Search for the cell housing the specified text and yield its (X, Y) center coordinate. 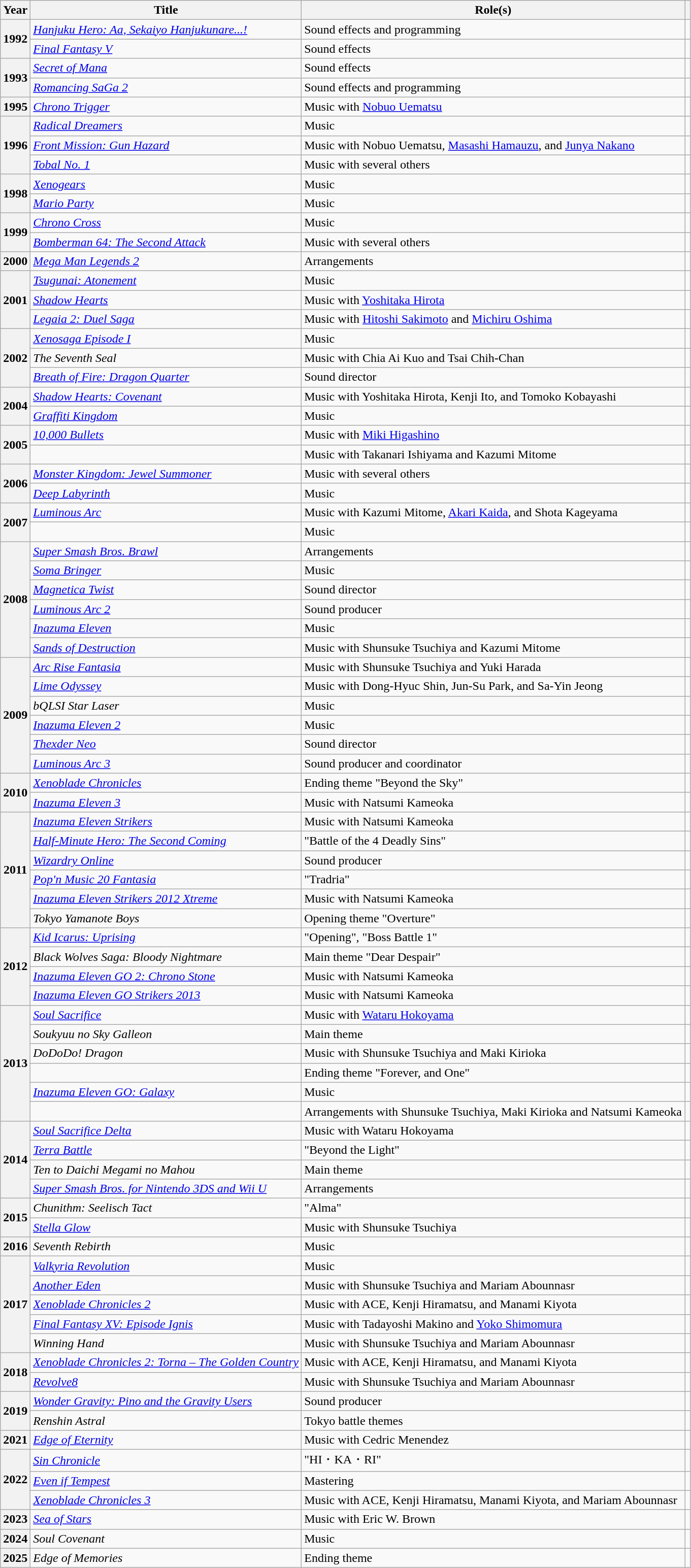
2008 (15, 599)
2014 (15, 1159)
Music with Hitoshi Sakimoto and Michiru Oshima (493, 319)
Mega Man Legends 2 (166, 261)
"HI・KA・RI" (493, 1460)
bQLSI Star Laser (166, 706)
Arc Rise Fantasia (166, 667)
Tokyo battle themes (493, 1420)
Valkyria Revolution (166, 1266)
Half-Minute Hero: The Second Coming (166, 841)
Seventh Rebirth (166, 1247)
Music with Nobuo Uematsu, Masashi Hamauzu, and Junya Nakano (493, 145)
Chrono Cross (166, 222)
Even if Tempest (166, 1481)
Final Fantasy V (166, 49)
2025 (15, 1558)
Music with Tadayoshi Makino and Yoko Shimomura (493, 1324)
Thexder Neo (166, 744)
2007 (15, 522)
2017 (15, 1305)
Inazuma Eleven Strikers 2012 Xtreme (166, 899)
Music with Nobuo Uematsu (493, 107)
Title (166, 10)
Lime Odyssey (166, 686)
Luminous Arc 3 (166, 763)
2004 (15, 406)
2009 (15, 715)
2021 (15, 1440)
Music with Dong-Hyuc Shin, Jun-Su Park, and Sa-Yin Jeong (493, 686)
Ten to Daichi Megami no Mahou (166, 1169)
Music with Kazumi Mitome, Akari Kaida, and Shota Kageyama (493, 512)
1995 (15, 107)
2018 (15, 1372)
1992 (15, 39)
Music with Shunsuke Tsuchiya (493, 1227)
Music with Shunsuke Tsuchiya and Maki Kirioka (493, 1053)
Wonder Gravity: Pino and the Gravity Users (166, 1401)
2005 (15, 445)
Soukyuu no Sky Galleon (166, 1034)
Edge of Eternity (166, 1440)
Opening theme "Overture" (493, 918)
Music with Yoshitaka Hirota, Kenji Ito, and Tomoko Kobayashi (493, 396)
Radical Dreamers (166, 126)
Wizardry Online (166, 860)
Tokyo Yamanote Boys (166, 918)
Final Fantasy XV: Episode Ignis (166, 1324)
Soul Sacrifice Delta (166, 1130)
DoDoDo! Dragon (166, 1053)
Luminous Arc 2 (166, 609)
Stella Glow (166, 1227)
2013 (15, 1063)
Legaia 2: Duel Saga (166, 319)
Xenogears (166, 184)
1993 (15, 78)
Music with Shunsuke Tsuchiya and Kazumi Mitome (493, 648)
2001 (15, 300)
Tobal No. 1 (166, 164)
Xenoblade Chronicles (166, 783)
Ending theme "Forever, and One" (493, 1073)
Music with Yoshitaka Hirota (493, 300)
Super Smash Bros. Brawl (166, 551)
2011 (15, 870)
Graffiti Kingdom (166, 416)
Xenoblade Chronicles 2 (166, 1305)
Inazuma Eleven GO: Galaxy (166, 1092)
Hanjuku Hero: Aa, Sekaiyo Hanjukunare...! (166, 29)
"Battle of the 4 Deadly Sins" (493, 841)
Inazuma Eleven 3 (166, 802)
Mario Party (166, 203)
Breath of Fire: Dragon Quarter (166, 377)
Bomberman 64: The Second Attack (166, 242)
Edge of Memories (166, 1558)
2023 (15, 1519)
Magnetica Twist (166, 590)
"Opening", "Boss Battle 1" (493, 938)
Inazuma Eleven Strikers (166, 821)
2000 (15, 261)
Sin Chronicle (166, 1460)
Xenoblade Chronicles 2: Torna – The Golden Country (166, 1362)
Shadow Hearts (166, 300)
Secret of Mana (166, 68)
Winning Hand (166, 1343)
Super Smash Bros. for Nintendo 3DS and Wii U (166, 1189)
Sea of Stars (166, 1519)
Music with Chia Ai Kuo and Tsai Chih-Chan (493, 358)
"Beyond the Light" (493, 1150)
Chunithm: Seelisch Tact (166, 1208)
Romancing SaGa 2 (166, 87)
Sands of Destruction (166, 648)
Music with Miki Higashino (493, 435)
Black Wolves Saga: Bloody Nightmare (166, 957)
Music with Cedric Menendez (493, 1440)
Luminous Arc (166, 512)
Tsugunai: Atonement (166, 281)
Music with ACE, Kenji Hiramatsu, Manami Kiyota, and Mariam Abounnasr (493, 1500)
Arrangements with Shunsuke Tsuchiya, Maki Kirioka and Natsumi Kameoka (493, 1111)
1999 (15, 232)
Ending theme "Beyond the Sky" (493, 783)
2019 (15, 1411)
2024 (15, 1539)
Soul Covenant (166, 1539)
Inazuma Eleven (166, 628)
1996 (15, 145)
"Tradria" (493, 880)
Music with Shunsuke Tsuchiya and Yuki Harada (493, 667)
Inazuma Eleven GO Strikers 2013 (166, 995)
Front Mission: Gun Hazard (166, 145)
Chrono Trigger (166, 107)
"Alma" (493, 1208)
10,000 Bullets (166, 435)
Year (15, 10)
Deep Labyrinth (166, 493)
Music with Eric W. Brown (493, 1519)
1998 (15, 193)
2002 (15, 358)
Renshin Astral (166, 1420)
Soul Sacrifice (166, 1015)
Mastering (493, 1481)
Xenosaga Episode I (166, 339)
Ending theme (493, 1558)
Inazuma Eleven 2 (166, 725)
The Seventh Seal (166, 358)
Main theme "Dear Despair" (493, 957)
Xenoblade Chronicles 3 (166, 1500)
Soma Bringer (166, 571)
Sound producer and coordinator (493, 763)
Inazuma Eleven GO 2: Chrono Stone (166, 976)
Terra Battle (166, 1150)
2016 (15, 1247)
Kid Icarus: Uprising (166, 938)
2015 (15, 1218)
Pop'n Music 20 Fantasia (166, 880)
Another Eden (166, 1285)
Monster Kingdom: Jewel Summoner (166, 474)
2022 (15, 1479)
Revolve8 (166, 1382)
2006 (15, 483)
Role(s) (493, 10)
2010 (15, 792)
Shadow Hearts: Covenant (166, 396)
2012 (15, 966)
Music with Takanari Ishiyama and Kazumi Mitome (493, 454)
